Capture the cell that displays the provided text and extract its [X, Y] central coordinate. 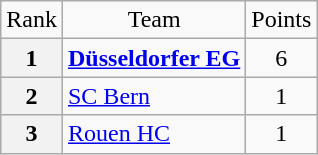
Points [282, 20]
3 [32, 134]
SC Bern [154, 96]
Düsseldorfer EG [154, 58]
Rouen HC [154, 134]
6 [282, 58]
Team [154, 20]
Rank [32, 20]
2 [32, 96]
